Determine the (x, y) coordinate at the center of the cell enclosing the given text.  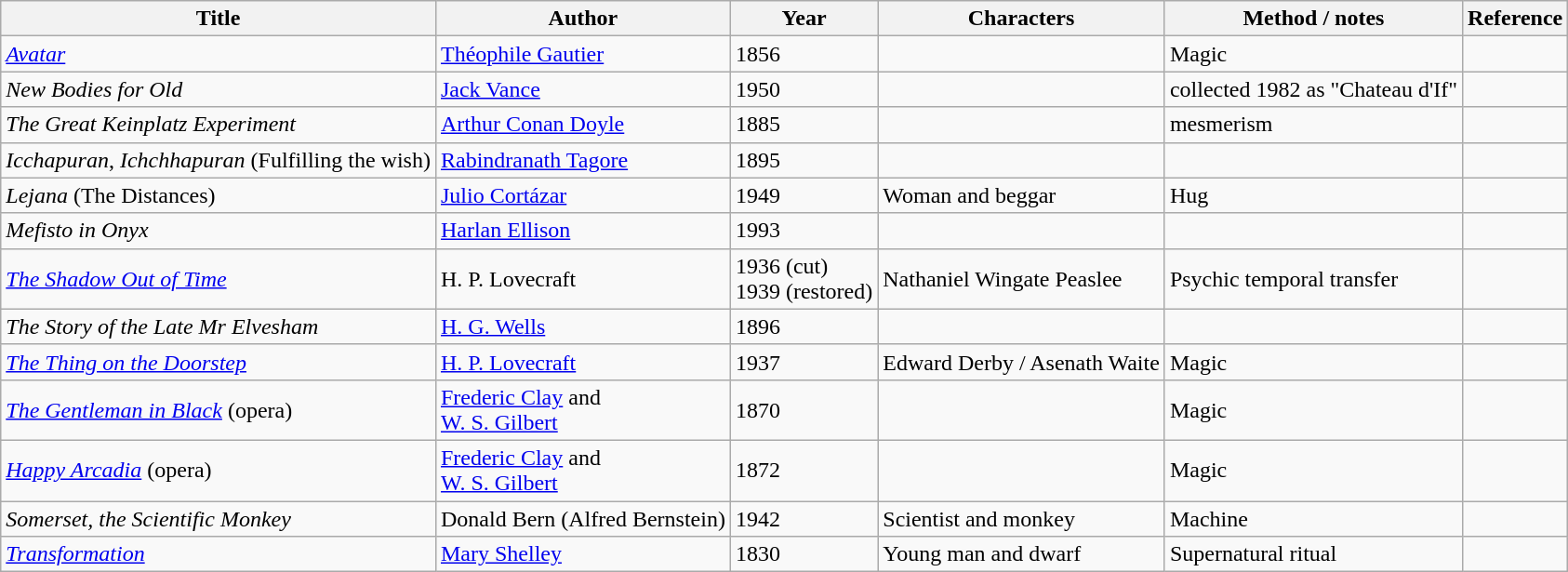
The Shadow Out of Time (219, 279)
collected 1982 as "Chateau d'If" (1313, 89)
Rabindranath Tagore (582, 160)
Psychic temporal transfer (1313, 279)
1936 (cut)1939 (restored) (804, 279)
Author (582, 19)
Edward Derby / Asenath Waite (1021, 362)
Harlan Ellison (582, 231)
Title (219, 19)
Nathaniel Wingate Peaslee (1021, 279)
1870 (804, 409)
1993 (804, 231)
1830 (804, 554)
Théophile Gautier (582, 54)
Somerset, the Scientific Monkey (219, 518)
The Story of the Late Mr Elvesham (219, 326)
The Gentleman in Black (opera) (219, 409)
Method / notes (1313, 19)
mesmerism (1313, 125)
Lejana (The Distances) (219, 195)
1949 (804, 195)
Mefisto in Onyx (219, 231)
The Great Keinplatz Experiment (219, 125)
Transformation (219, 554)
The Thing on the Doorstep (219, 362)
1942 (804, 518)
Supernatural ritual (1313, 554)
Jack Vance (582, 89)
1896 (804, 326)
Julio Cortázar (582, 195)
1937 (804, 362)
1895 (804, 160)
Hug (1313, 195)
Icchapuran, Ichchhapuran (Fulfilling the wish) (219, 160)
Characters (1021, 19)
Young man and dwarf (1021, 554)
Mary Shelley (582, 554)
Reference (1516, 19)
1872 (804, 471)
Arthur Conan Doyle (582, 125)
Woman and beggar (1021, 195)
New Bodies for Old (219, 89)
1885 (804, 125)
1950 (804, 89)
Donald Bern (Alfred Bernstein) (582, 518)
Year (804, 19)
Happy Arcadia (opera) (219, 471)
Scientist and monkey (1021, 518)
1856 (804, 54)
Machine (1313, 518)
H. G. Wells (582, 326)
Avatar (219, 54)
